For the text-containing cell, return its midpoint in [X, Y] coordinate format. 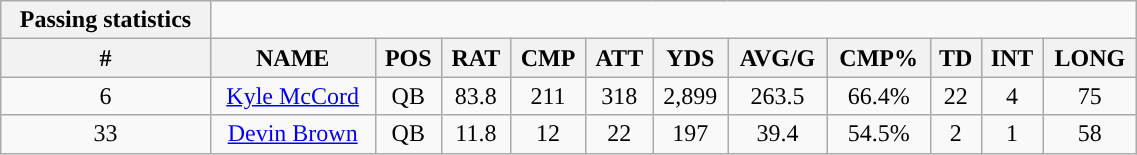
2,899 [690, 96]
INT [1012, 58]
58 [1090, 134]
83.8 [476, 96]
ATT [620, 58]
66.4% [878, 96]
2 [956, 134]
CMP% [878, 58]
211 [548, 96]
AVG/G [778, 58]
75 [1090, 96]
YDS [690, 58]
318 [620, 96]
1 [1012, 134]
39.4 [778, 134]
# [106, 58]
Devin Brown [292, 134]
POS [408, 58]
NAME [292, 58]
33 [106, 134]
263.5 [778, 96]
CMP [548, 58]
6 [106, 96]
LONG [1090, 58]
Kyle McCord [292, 96]
11.8 [476, 134]
Passing statistics [106, 20]
TD [956, 58]
RAT [476, 58]
4 [1012, 96]
197 [690, 134]
12 [548, 134]
54.5% [878, 134]
